Scan for the cell matching the given text and deliver its [x, y] coordinate at center. 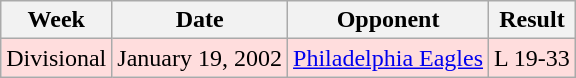
Divisional [56, 58]
L 19-33 [532, 58]
Opponent [388, 20]
Philadelphia Eagles [388, 58]
Date [200, 20]
Result [532, 20]
Week [56, 20]
January 19, 2002 [200, 58]
